Determine the [X, Y] coordinate at the center of the cell enclosing the given text.  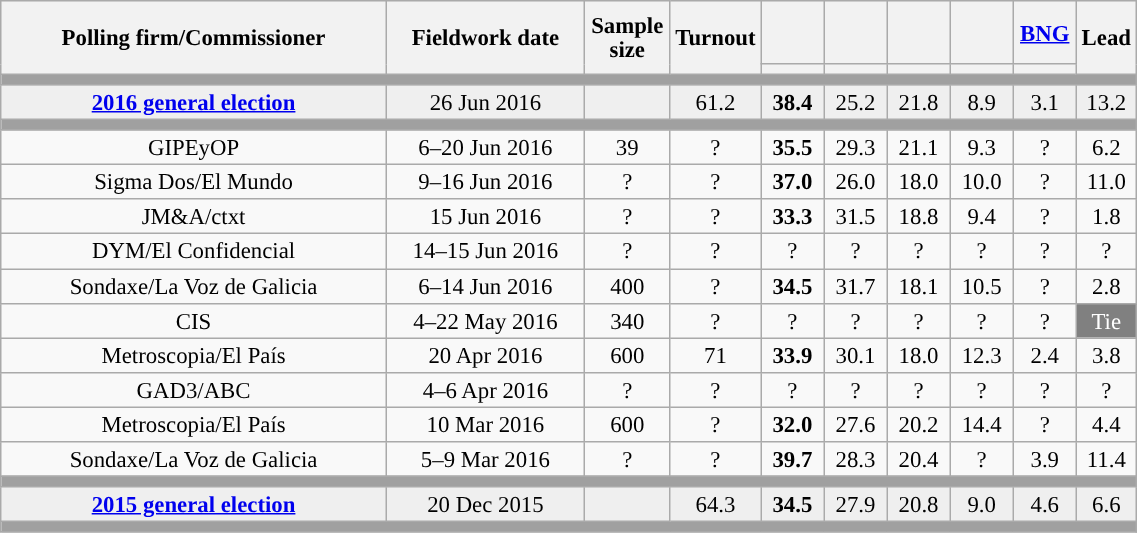
33.3 [792, 218]
32.0 [792, 424]
GAD3/ABC [194, 390]
2.8 [1106, 286]
2.4 [1044, 356]
18.1 [918, 286]
CIS [194, 320]
30.1 [856, 356]
20.2 [918, 424]
JM&A/ctxt [194, 218]
5–9 Mar 2016 [485, 460]
35.5 [792, 148]
3.8 [1106, 356]
26 Jun 2016 [485, 102]
340 [627, 320]
2016 general election [194, 102]
Tie [1106, 320]
Fieldwork date [485, 38]
4.6 [1044, 504]
20 Apr 2016 [485, 356]
20.8 [918, 504]
10.0 [982, 182]
400 [627, 286]
DYM/El Confidencial [194, 252]
9–16 Jun 2016 [485, 182]
1.8 [1106, 218]
39 [627, 148]
31.5 [856, 218]
39.7 [792, 460]
4–6 Apr 2016 [485, 390]
64.3 [716, 504]
37.0 [792, 182]
Lead [1106, 38]
21.8 [918, 102]
9.4 [982, 218]
11.0 [1106, 182]
10 Mar 2016 [485, 424]
Polling firm/Commissioner [194, 38]
3.9 [1044, 460]
Turnout [716, 38]
15 Jun 2016 [485, 218]
20.4 [918, 460]
6.2 [1106, 148]
33.9 [792, 356]
8.9 [982, 102]
GIPEyOP [194, 148]
31.7 [856, 286]
10.5 [982, 286]
18.8 [918, 218]
28.3 [856, 460]
14–15 Jun 2016 [485, 252]
20 Dec 2015 [485, 504]
14.4 [982, 424]
BNG [1044, 32]
13.2 [1106, 102]
Sigma Dos/El Mundo [194, 182]
26.0 [856, 182]
11.4 [1106, 460]
38.4 [792, 102]
29.3 [856, 148]
9.0 [982, 504]
3.1 [1044, 102]
6–20 Jun 2016 [485, 148]
4–22 May 2016 [485, 320]
12.3 [982, 356]
27.9 [856, 504]
6–14 Jun 2016 [485, 286]
2015 general election [194, 504]
21.1 [918, 148]
61.2 [716, 102]
6.6 [1106, 504]
4.4 [1106, 424]
25.2 [856, 102]
71 [716, 356]
9.3 [982, 148]
Sample size [627, 38]
27.6 [856, 424]
